From the cell containing the given text, extract its center point as [X, Y] coordinate. 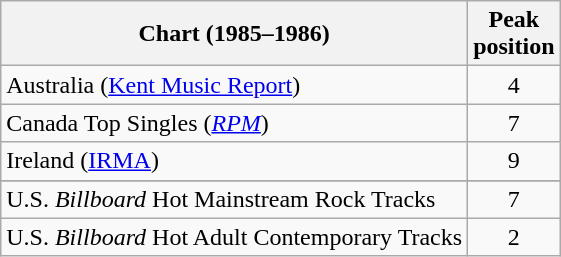
9 [514, 161]
Australia (Kent Music Report) [234, 85]
2 [514, 237]
4 [514, 85]
Peakposition [514, 34]
Ireland (IRMA) [234, 161]
Chart (1985–1986) [234, 34]
U.S. Billboard Hot Adult Contemporary Tracks [234, 237]
Canada Top Singles (RPM) [234, 123]
U.S. Billboard Hot Mainstream Rock Tracks [234, 199]
